Locate the cell with the specified text and output its [X, Y] center coordinate. 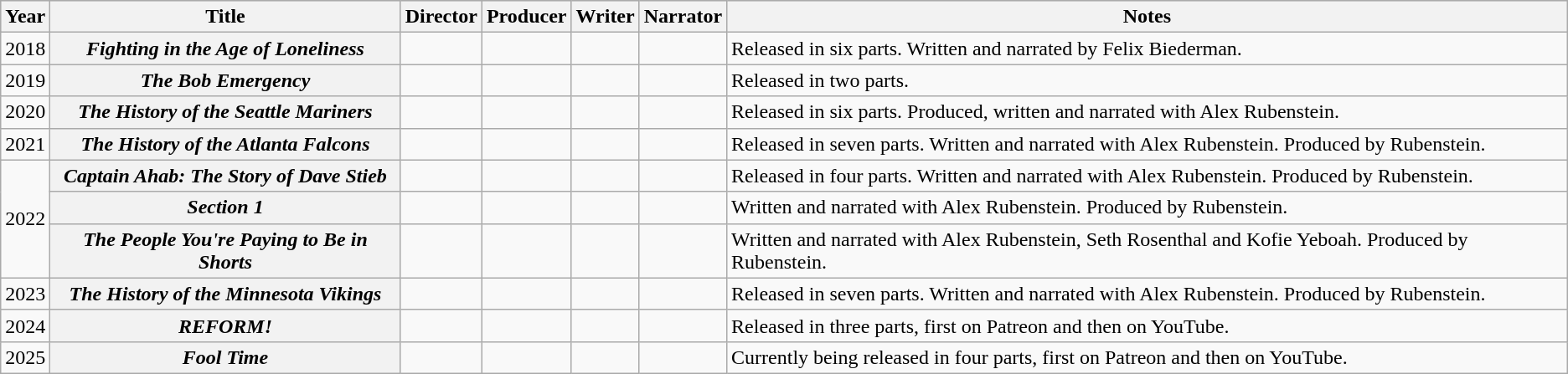
Released in four parts. Written and narrated with Alex Rubenstein. Produced by Rubenstein. [1148, 176]
2018 [25, 49]
Writer [605, 17]
The Bob Emergency [225, 80]
2025 [25, 357]
Section 1 [225, 207]
2022 [25, 219]
Narrator [683, 17]
The History of the Seattle Mariners [225, 112]
Currently being released in four parts, first on Patreon and then on YouTube. [1148, 357]
The History of the Atlanta Falcons [225, 144]
Written and narrated with Alex Rubenstein. Produced by Rubenstein. [1148, 207]
Fool Time [225, 357]
Fighting in the Age of Loneliness [225, 49]
Year [25, 17]
Released in two parts. [1148, 80]
The History of the Minnesota Vikings [225, 294]
Released in six parts. Written and narrated by Felix Biederman. [1148, 49]
Released in three parts, first on Patreon and then on YouTube. [1148, 325]
Written and narrated with Alex Rubenstein, Seth Rosenthal and Kofie Yeboah. Produced by Rubenstein. [1148, 251]
2023 [25, 294]
Producer [526, 17]
Notes [1148, 17]
Title [225, 17]
REFORM! [225, 325]
2020 [25, 112]
Released in six parts. Produced, written and narrated with Alex Rubenstein. [1148, 112]
2021 [25, 144]
The People You're Paying to Be in Shorts [225, 251]
Captain Ahab: The Story of Dave Stieb [225, 176]
2019 [25, 80]
2024 [25, 325]
Director [441, 17]
